Determine the [x, y] coordinate at the center of the cell enclosing the given text.  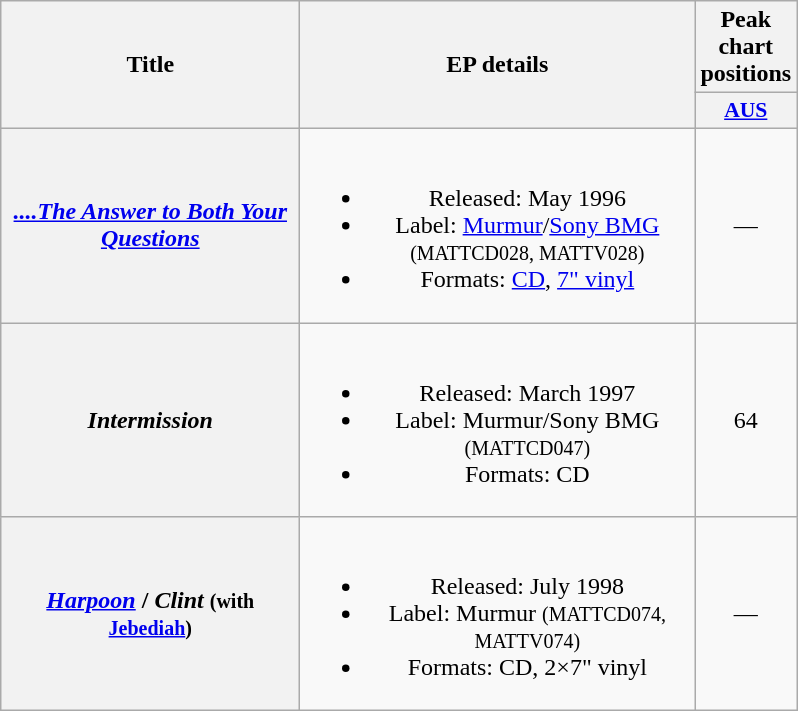
Released: March 1997Label: Murmur/Sony BMG (MATTCD047)Formats: CD [498, 419]
64 [746, 419]
AUS [746, 111]
Released: July 1998Label: Murmur (MATTCD074, MATTV074)Formats: CD, 2×7" vinyl [498, 614]
EP details [498, 65]
Intermission [150, 419]
Peak chart positions [746, 47]
Released: May 1996Label: Murmur/Sony BMG (MATTCD028, MATTV028)Formats: CD, 7" vinyl [498, 225]
Title [150, 65]
....The Answer to Both Your Questions [150, 225]
Harpoon / Clint (with Jebediah) [150, 614]
